From the cell containing the given text, extract its center point as (x, y) coordinate. 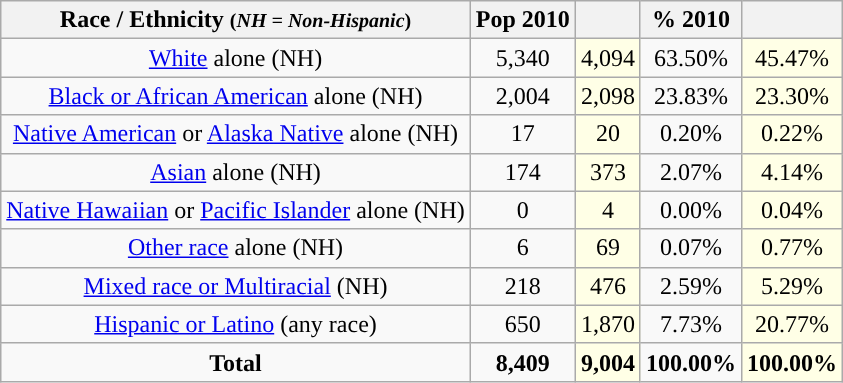
69 (608, 248)
45.47% (792, 58)
0.00% (690, 210)
218 (522, 286)
23.83% (690, 96)
8,409 (522, 362)
% 2010 (690, 20)
Native Hawaiian or Pacific Islander alone (NH) (236, 210)
5.29% (792, 286)
4,094 (608, 58)
Native American or Alaska Native alone (NH) (236, 134)
4.14% (792, 172)
1,870 (608, 324)
Mixed race or Multiracial (NH) (236, 286)
63.50% (690, 58)
373 (608, 172)
Black or African American alone (NH) (236, 96)
650 (522, 324)
17 (522, 134)
174 (522, 172)
0.77% (792, 248)
Asian alone (NH) (236, 172)
White alone (NH) (236, 58)
0.22% (792, 134)
20.77% (792, 324)
0.20% (690, 134)
2,098 (608, 96)
0 (522, 210)
2.07% (690, 172)
Total (236, 362)
7.73% (690, 324)
9,004 (608, 362)
Other race alone (NH) (236, 248)
Race / Ethnicity (NH = Non-Hispanic) (236, 20)
0.07% (690, 248)
476 (608, 286)
Hispanic or Latino (any race) (236, 324)
23.30% (792, 96)
5,340 (522, 58)
6 (522, 248)
2,004 (522, 96)
2.59% (690, 286)
20 (608, 134)
Pop 2010 (522, 20)
4 (608, 210)
0.04% (792, 210)
